Return (x, y) of the center of cell containing provided text 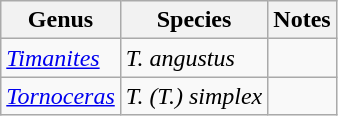
Notes (302, 20)
Genus (61, 20)
T. (T.) simplex (194, 96)
T. angustus (194, 58)
Timanites (61, 58)
Species (194, 20)
Tornoceras (61, 96)
